Search for the cell housing the specified text and yield its [x, y] center coordinate. 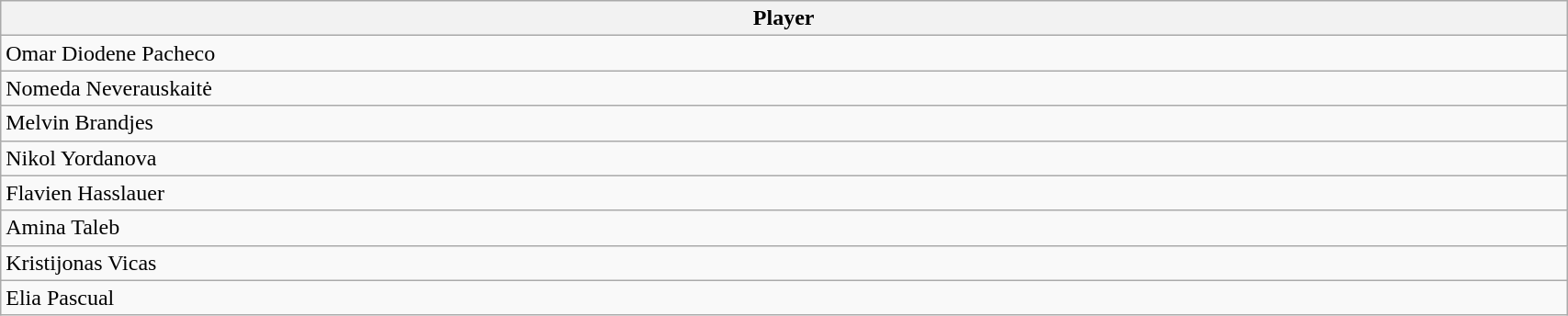
Player [784, 18]
Omar Diodene Pacheco [784, 53]
Elia Pascual [784, 298]
Nomeda Neverauskaitė [784, 88]
Amina Taleb [784, 228]
Melvin Brandjes [784, 123]
Kristijonas Vicas [784, 263]
Nikol Yordanova [784, 158]
Flavien Hasslauer [784, 193]
